Return (x, y) of the center of cell containing provided text 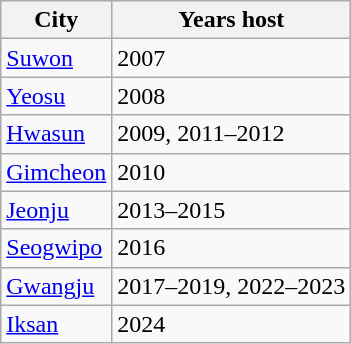
City (56, 20)
2024 (232, 324)
2016 (232, 248)
2017–2019, 2022–2023 (232, 286)
2013–2015 (232, 210)
Gimcheon (56, 172)
Jeonju (56, 210)
Hwasun (56, 134)
Gwangju (56, 286)
Yeosu (56, 96)
Iksan (56, 324)
2009, 2011–2012 (232, 134)
Seogwipo (56, 248)
2008 (232, 96)
Years host (232, 20)
Suwon (56, 58)
2007 (232, 58)
2010 (232, 172)
